Determine the [x, y] coordinate at the center of the cell enclosing the given text.  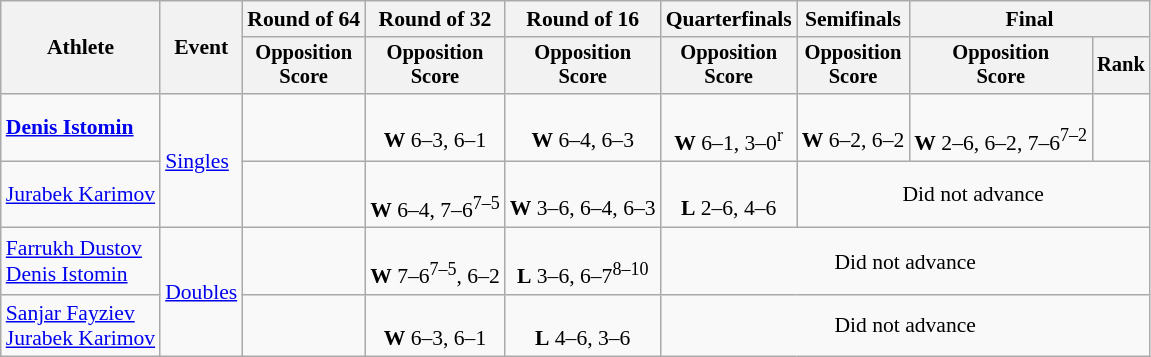
W 2–6, 6–2, 7–67–2 [1000, 128]
W 3–6, 6–4, 6–3 [583, 194]
Quarterfinals [729, 19]
Event [201, 48]
Rank [1121, 66]
L 4–6, 3–6 [583, 326]
W 6–4, 6–3 [583, 128]
W 6–2, 6–2 [854, 128]
L 3–6, 6–78–10 [583, 262]
W 6–4, 7–67–5 [435, 194]
Athlete [80, 48]
Round of 64 [304, 19]
Farrukh DustovDenis Istomin [80, 262]
Round of 16 [583, 19]
W 7–67–5, 6–2 [435, 262]
Round of 32 [435, 19]
Jurabek Karimov [80, 194]
Sanjar FayzievJurabek Karimov [80, 326]
Final [1029, 19]
L 2–6, 4–6 [729, 194]
W 6–1, 3–0r [729, 128]
Denis Istomin [80, 128]
Singles [201, 161]
Doubles [201, 292]
Semifinals [854, 19]
